Output the (x, y) coordinate of the center of the cell containing the given text.  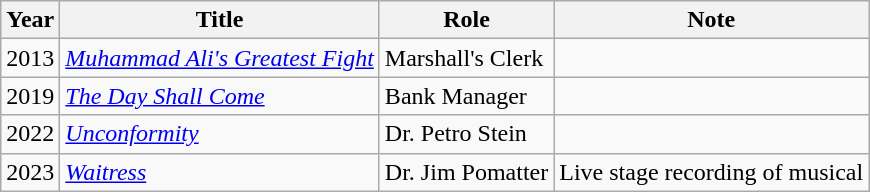
Title (220, 20)
2019 (30, 96)
2013 (30, 58)
Bank Manager (466, 96)
Dr. Jim Pomatter (466, 172)
2022 (30, 134)
Note (712, 20)
Year (30, 20)
The Day Shall Come (220, 96)
Muhammad Ali's Greatest Fight (220, 58)
Live stage recording of musical (712, 172)
2023 (30, 172)
Unconformity (220, 134)
Waitress (220, 172)
Role (466, 20)
Marshall's Clerk (466, 58)
Dr. Petro Stein (466, 134)
